Scan for the cell matching the given text and deliver its [x, y] coordinate at center. 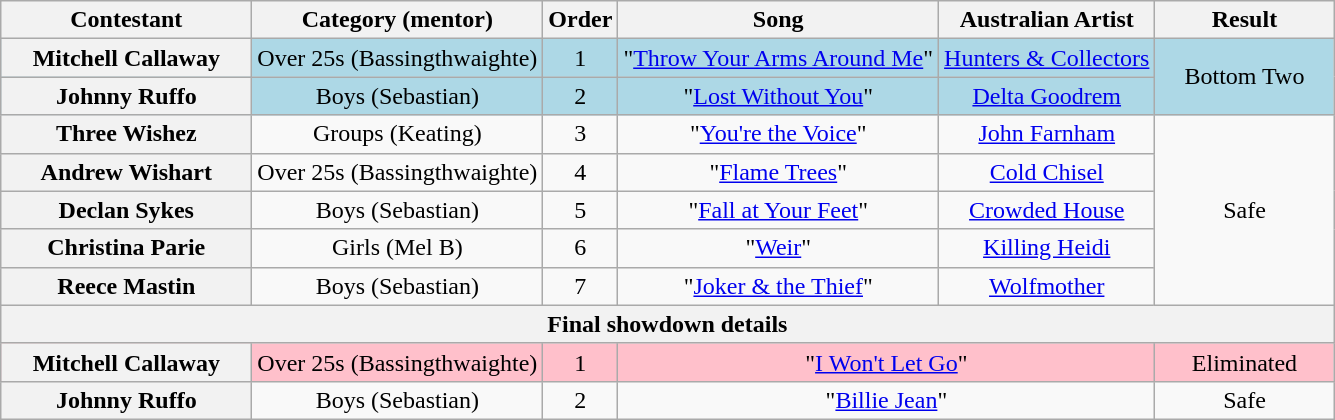
Wolfmother [1047, 286]
Christina Parie [126, 248]
7 [580, 286]
Order [580, 20]
Cold Chisel [1047, 172]
Song [778, 20]
"Fall at Your Feet" [778, 210]
John Farnham [1047, 134]
Girls (Mel B) [398, 248]
Andrew Wishart [126, 172]
"Joker & the Thief" [778, 286]
6 [580, 248]
"Flame Trees" [778, 172]
Category (mentor) [398, 20]
Contestant [126, 20]
"I Won't Let Go" [886, 362]
Final showdown details [668, 324]
"Weir" [778, 248]
Result [1244, 20]
Bottom Two [1244, 77]
"Billie Jean" [886, 400]
5 [580, 210]
Declan Sykes [126, 210]
4 [580, 172]
Killing Heidi [1047, 248]
Eliminated [1244, 362]
3 [580, 134]
"Throw Your Arms Around Me" [778, 58]
Delta Goodrem [1047, 96]
Three Wishez [126, 134]
"You're the Voice" [778, 134]
Crowded House [1047, 210]
"Lost Without You" [778, 96]
Groups (Keating) [398, 134]
Reece Mastin [126, 286]
Australian Artist [1047, 20]
Hunters & Collectors [1047, 58]
